Determine the [X, Y] coordinate at the center of the cell enclosing the given text.  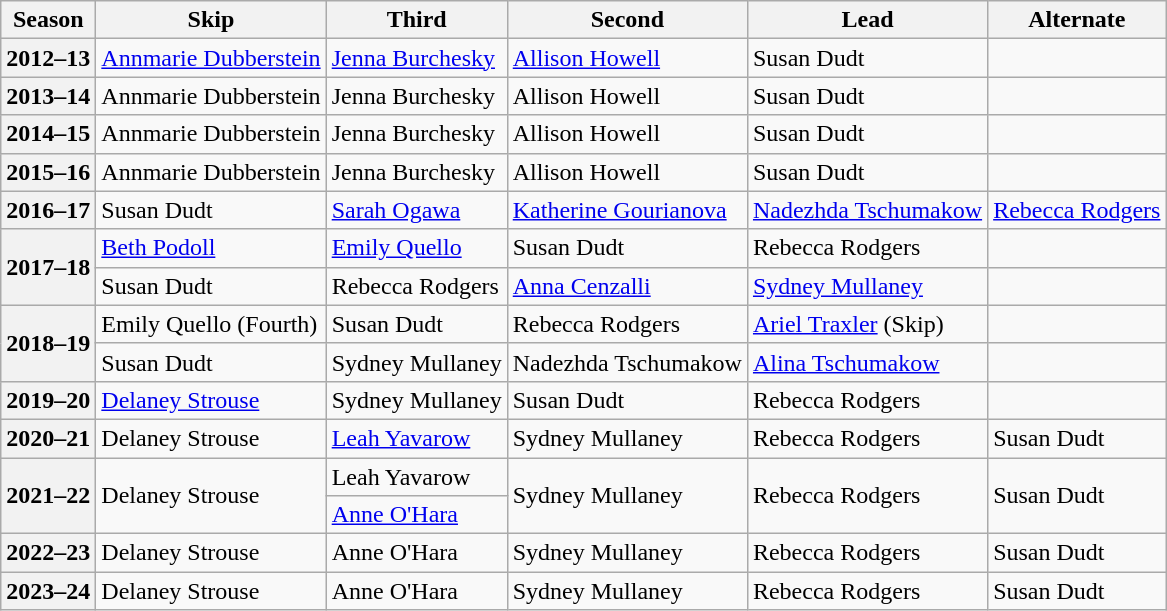
2017–18 [48, 267]
Ariel Traxler (Skip) [867, 324]
Beth Podoll [211, 248]
Sarah Ogawa [416, 210]
Emily Quello (Fourth) [211, 324]
2018–19 [48, 343]
Lead [867, 20]
Emily Quello [416, 248]
Second [627, 20]
2015–16 [48, 172]
2022–23 [48, 553]
Skip [211, 20]
2023–24 [48, 591]
Anna Cenzalli [627, 286]
2021–22 [48, 496]
2020–21 [48, 438]
Katherine Gourianova [627, 210]
2012–13 [48, 58]
Alina Tschumakow [867, 362]
2019–20 [48, 400]
2013–14 [48, 96]
2016–17 [48, 210]
Season [48, 20]
Alternate [1077, 20]
Third [416, 20]
2014–15 [48, 134]
